For the text-containing cell, return its midpoint in (x, y) coordinate format. 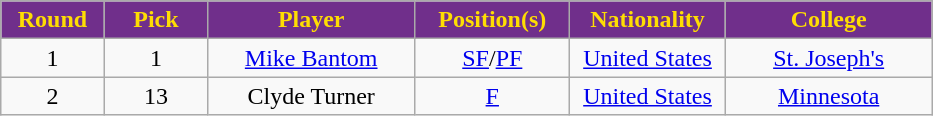
2 (52, 96)
Player (312, 20)
Minnesota (828, 96)
Clyde Turner (312, 96)
Nationality (648, 20)
F (492, 96)
Pick (156, 20)
College (828, 20)
St. Joseph's (828, 58)
Round (52, 20)
Mike Bantom (312, 58)
Position(s) (492, 20)
13 (156, 96)
SF/PF (492, 58)
